Determine the (X, Y) coordinate at the center of the cell enclosing the given text.  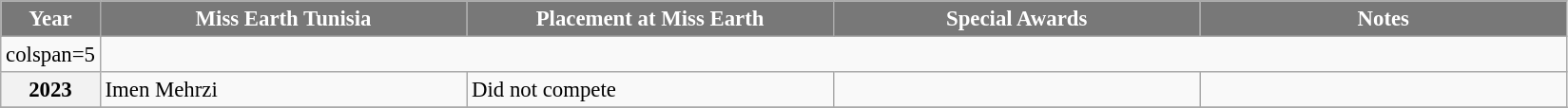
Miss Earth Tunisia (283, 19)
Notes (1384, 19)
Placement at Miss Earth (650, 19)
Year (50, 19)
colspan=5 (50, 55)
Did not compete (650, 90)
Imen Mehrzi (283, 90)
Special Awards (1016, 19)
2023 (50, 90)
